Search for the cell housing the specified text and yield its (X, Y) center coordinate. 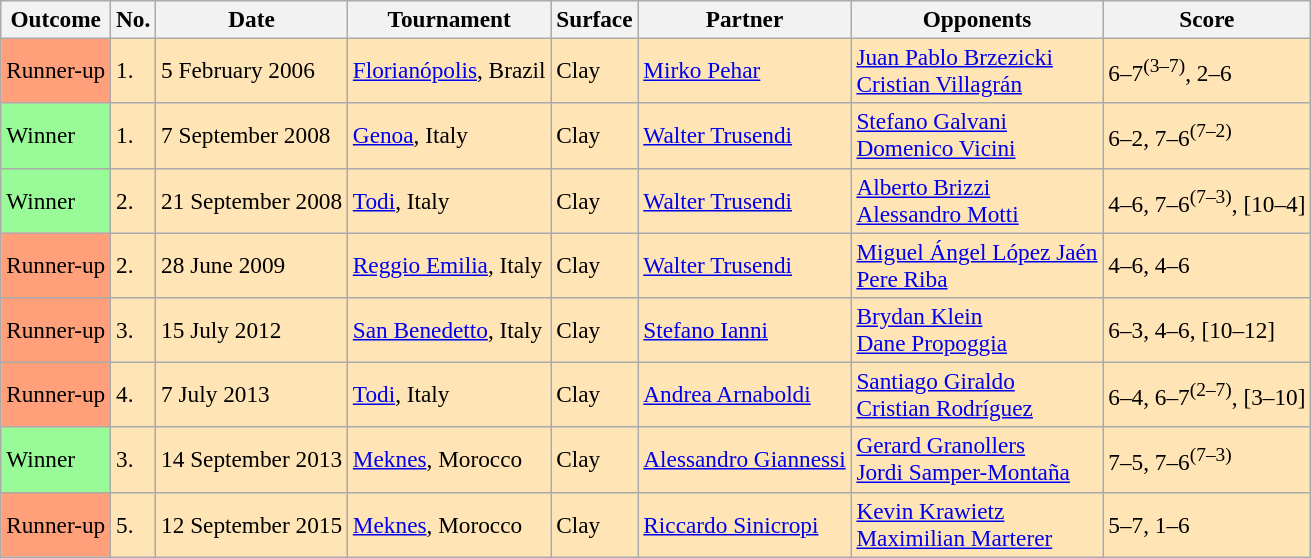
Tournament (448, 19)
No. (134, 19)
Reggio Emilia, Italy (448, 264)
15 July 2012 (252, 330)
Score (1207, 19)
4. (134, 394)
28 June 2009 (252, 264)
6–7(3–7), 2–6 (1207, 70)
12 September 2015 (252, 524)
Opponents (977, 19)
Juan Pablo Brzezicki Cristian Villagrán (977, 70)
Genoa, Italy (448, 136)
Miguel Ángel López Jaén Pere Riba (977, 264)
Mirko Pehar (744, 70)
4–6, 7–6(7–3), [10–4] (1207, 200)
Outcome (56, 19)
San Benedetto, Italy (448, 330)
Gerard Granollers Jordi Samper-Montaña (977, 460)
7 September 2008 (252, 136)
Kevin Krawietz Maximilian Marterer (977, 524)
14 September 2013 (252, 460)
Stefano Ianni (744, 330)
6–4, 6–7(2–7), [3–10] (1207, 394)
Alberto Brizzi Alessandro Motti (977, 200)
7–5, 7–6(7–3) (1207, 460)
5 February 2006 (252, 70)
Santiago Giraldo Cristian Rodríguez (977, 394)
Florianópolis, Brazil (448, 70)
7 July 2013 (252, 394)
4–6, 4–6 (1207, 264)
6–3, 4–6, [10–12] (1207, 330)
Surface (594, 19)
Partner (744, 19)
5–7, 1–6 (1207, 524)
Andrea Arnaboldi (744, 394)
Riccardo Sinicropi (744, 524)
Stefano Galvani Domenico Vicini (977, 136)
Alessandro Giannessi (744, 460)
Date (252, 19)
6–2, 7–6(7–2) (1207, 136)
21 September 2008 (252, 200)
Brydan Klein Dane Propoggia (977, 330)
5. (134, 524)
